Find where the given text appears and provide that cell's center as (X, Y) coordinate. 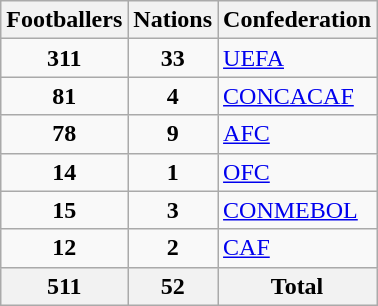
3 (173, 210)
CAF (298, 248)
AFC (298, 134)
78 (64, 134)
52 (173, 286)
1 (173, 172)
Total (298, 286)
311 (64, 58)
12 (64, 248)
Footballers (64, 20)
15 (64, 210)
14 (64, 172)
81 (64, 96)
2 (173, 248)
4 (173, 96)
Confederation (298, 20)
511 (64, 286)
33 (173, 58)
CONMEBOL (298, 210)
9 (173, 134)
Nations (173, 20)
CONCACAF (298, 96)
OFC (298, 172)
UEFA (298, 58)
